Provide the [X, Y] coordinate of the cell's center where the given text is located.  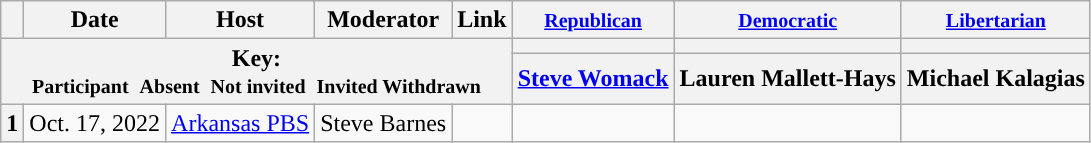
Democratic [788, 20]
Michael Kalagias [996, 78]
Lauren Mallett-Hays [788, 78]
Date [95, 20]
Key: Participant Absent Not invited Invited Withdrawn [256, 72]
Arkansas PBS [240, 123]
Steve Barnes [384, 123]
Oct. 17, 2022 [95, 123]
Libertarian [996, 20]
Link [482, 20]
Host [240, 20]
Republican [593, 20]
Moderator [384, 20]
1 [12, 123]
Steve Womack [593, 78]
